Identify which cell holds the provided text, then report its (X, Y) central coordinate. 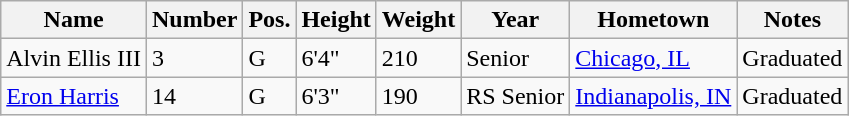
Indianapolis, IN (654, 96)
Pos. (270, 20)
Year (516, 20)
Weight (418, 20)
Notes (792, 20)
Eron Harris (74, 96)
190 (418, 96)
Senior (516, 58)
14 (194, 96)
Hometown (654, 20)
Height (336, 20)
Number (194, 20)
RS Senior (516, 96)
6'3" (336, 96)
Chicago, IL (654, 58)
6'4" (336, 58)
3 (194, 58)
Name (74, 20)
210 (418, 58)
Alvin Ellis III (74, 58)
